Find where the given text appears and provide that cell's center as [x, y] coordinate. 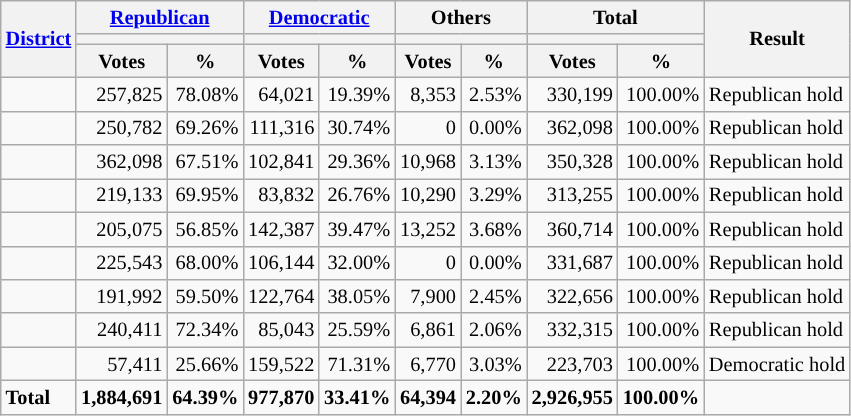
331,687 [572, 263]
240,411 [122, 330]
Result [777, 38]
6,861 [428, 330]
33.41% [357, 397]
67.51% [205, 162]
2.45% [494, 296]
38.05% [357, 296]
57,411 [122, 364]
8,353 [428, 94]
6,770 [428, 364]
250,782 [122, 128]
102,841 [281, 162]
219,133 [122, 195]
977,870 [281, 397]
56.85% [205, 229]
3.13% [494, 162]
District [38, 38]
25.59% [357, 330]
13,252 [428, 229]
71.31% [357, 364]
69.95% [205, 195]
2.53% [494, 94]
78.08% [205, 94]
2.06% [494, 330]
64,021 [281, 94]
83,832 [281, 195]
10,968 [428, 162]
85,043 [281, 330]
225,543 [122, 263]
Democratic hold [777, 364]
159,522 [281, 364]
2.20% [494, 397]
106,144 [281, 263]
330,199 [572, 94]
32.00% [357, 263]
68.00% [205, 263]
3.68% [494, 229]
29.36% [357, 162]
223,703 [572, 364]
25.66% [205, 364]
39.47% [357, 229]
2,926,955 [572, 397]
191,992 [122, 296]
64,394 [428, 397]
19.39% [357, 94]
313,255 [572, 195]
26.76% [357, 195]
3.03% [494, 364]
322,656 [572, 296]
7,900 [428, 296]
1,884,691 [122, 397]
72.34% [205, 330]
69.26% [205, 128]
332,315 [572, 330]
360,714 [572, 229]
142,387 [281, 229]
111,316 [281, 128]
122,764 [281, 296]
Republican [160, 17]
59.50% [205, 296]
205,075 [122, 229]
3.29% [494, 195]
10,290 [428, 195]
350,328 [572, 162]
30.74% [357, 128]
Others [460, 17]
64.39% [205, 397]
257,825 [122, 94]
Democratic [319, 17]
